Provide the (x, y) coordinate of the cell's center where the given text is located.  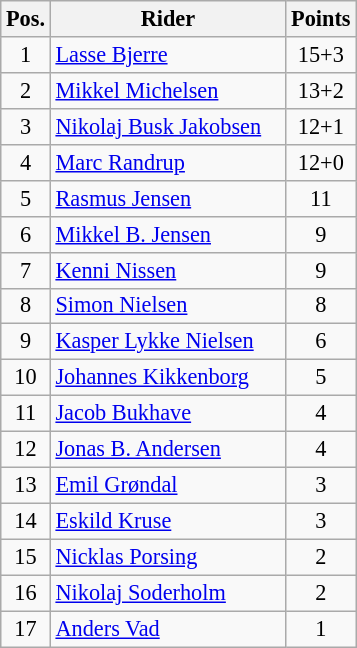
14 (26, 521)
13 (26, 485)
Nikolaj Soderholm (168, 593)
17 (26, 629)
Mikkel Michelsen (168, 90)
Points (321, 19)
Pos. (26, 19)
Emil Grøndal (168, 485)
7 (26, 270)
13+2 (321, 90)
Johannes Kikkenborg (168, 378)
Jonas B. Andersen (168, 450)
Marc Randrup (168, 162)
Kenni Nissen (168, 270)
Mikkel B. Jensen (168, 234)
16 (26, 593)
Kasper Lykke Nielsen (168, 342)
12 (26, 450)
10 (26, 378)
15 (26, 557)
Lasse Bjerre (168, 55)
Jacob Bukhave (168, 414)
Simon Nielsen (168, 306)
Nikolaj Busk Jakobsen (168, 126)
Nicklas Porsing (168, 557)
Rasmus Jensen (168, 198)
15+3 (321, 55)
Rider (168, 19)
12+1 (321, 126)
Anders Vad (168, 629)
Eskild Kruse (168, 521)
12+0 (321, 162)
